Search for the cell housing the specified text and yield its [x, y] center coordinate. 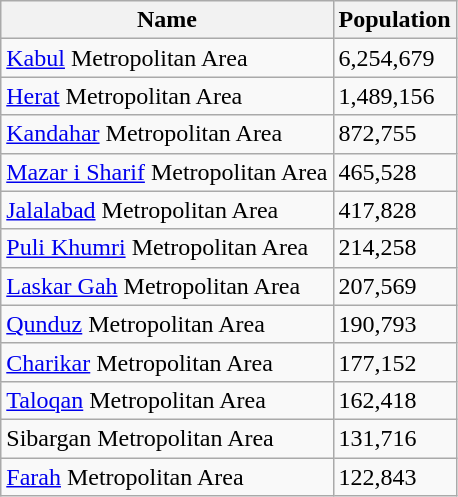
Kandahar Metropolitan Area [167, 134]
122,843 [394, 477]
Laskar Gah Metropolitan Area [167, 286]
Taloqan Metropolitan Area [167, 400]
Population [394, 20]
6,254,679 [394, 58]
Qunduz Metropolitan Area [167, 324]
417,828 [394, 210]
Mazar i Sharif Metropolitan Area [167, 172]
Kabul Metropolitan Area [167, 58]
131,716 [394, 438]
Charikar Metropolitan Area [167, 362]
207,569 [394, 286]
Farah Metropolitan Area [167, 477]
Puli Khumri Metropolitan Area [167, 248]
Name [167, 20]
Sibargan Metropolitan Area [167, 438]
Jalalabad Metropolitan Area [167, 210]
1,489,156 [394, 96]
872,755 [394, 134]
162,418 [394, 400]
177,152 [394, 362]
214,258 [394, 248]
465,528 [394, 172]
Herat Metropolitan Area [167, 96]
190,793 [394, 324]
